Locate the cell with the specified text and output its (x, y) center coordinate. 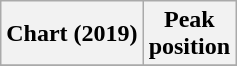
Chart (2019) (72, 34)
Peakposition (189, 34)
